Return the [X, Y] coordinate for the center point of the cell that contains the specified text.  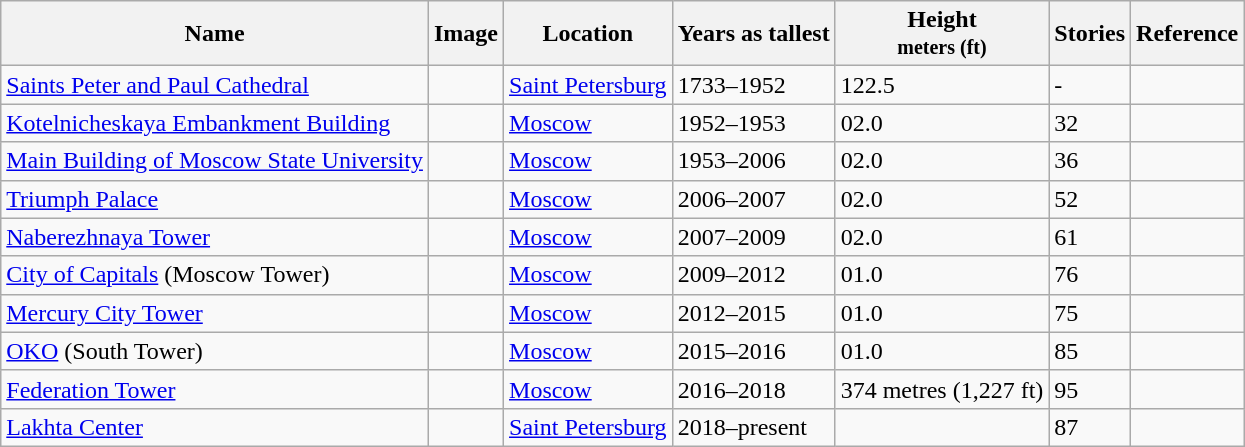
87 [1090, 427]
Kotelnicheskaya Embankment Building [215, 123]
2018–present [754, 427]
52 [1090, 199]
City of Capitals (Moscow Tower) [215, 275]
1952–1953 [754, 123]
1953–2006 [754, 161]
61 [1090, 237]
Triumph Palace [215, 199]
Stories [1090, 34]
2016–2018 [754, 389]
Image [466, 34]
2009–2012 [754, 275]
Main Building of Moscow State University [215, 161]
2015–2016 [754, 351]
2007–2009 [754, 237]
374 metres (1,227 ft) [942, 389]
2012–2015 [754, 313]
Naberezhnaya Tower [215, 237]
Federation Tower [215, 389]
2006–2007 [754, 199]
Saints Peter and Paul Cathedral [215, 85]
32 [1090, 123]
75 [1090, 313]
76 [1090, 275]
Mercury City Tower [215, 313]
36 [1090, 161]
95 [1090, 389]
Reference [1188, 34]
122.5 [942, 85]
- [1090, 85]
1733–1952 [754, 85]
Lakhta Center [215, 427]
85 [1090, 351]
OKO (South Tower) [215, 351]
Location [588, 34]
Name [215, 34]
Heightmeters (ft) [942, 34]
Years as tallest [754, 34]
